Pinpoint the cell where the given text exists, returning its [x, y] midpoint coordinate. 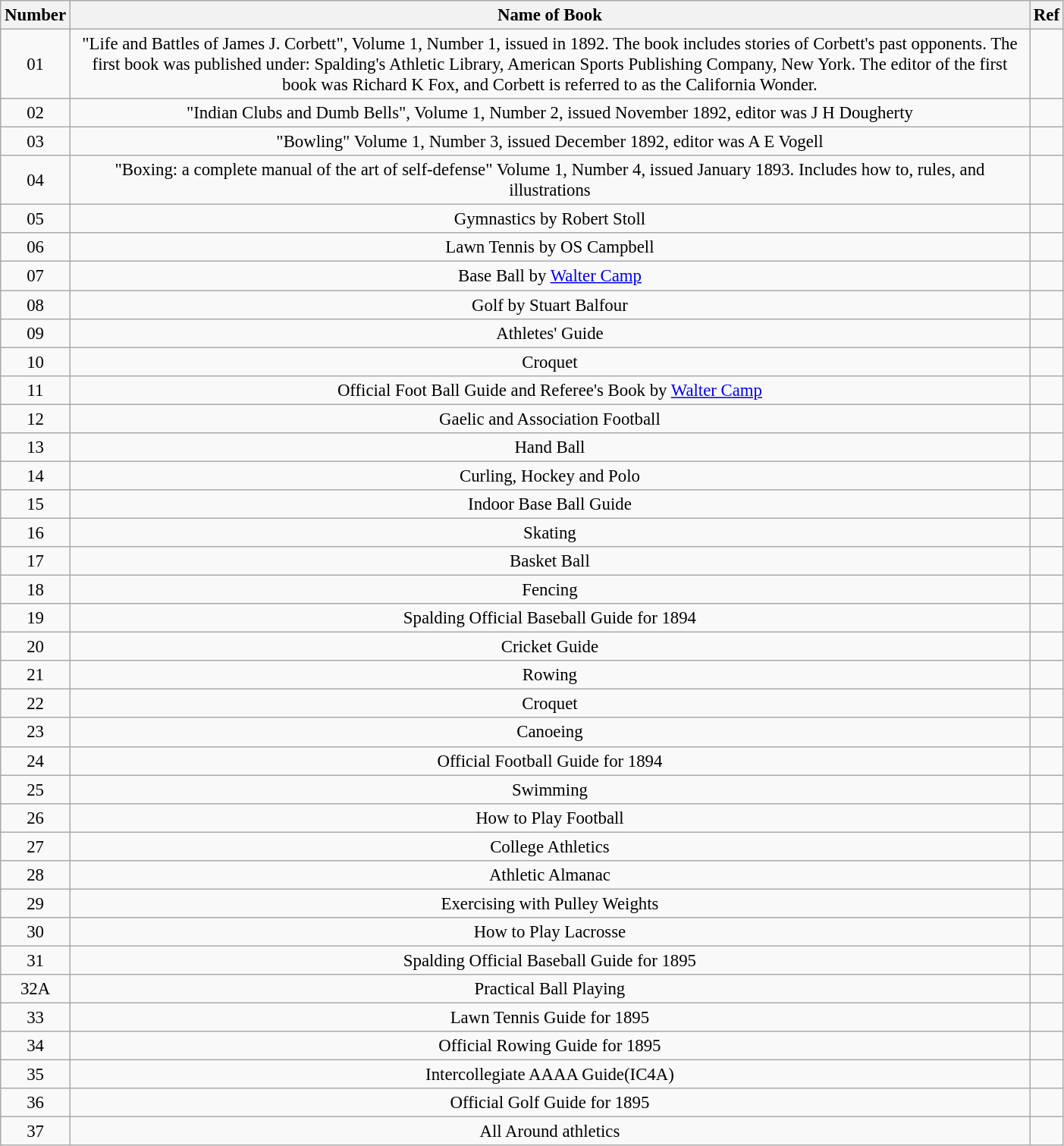
02 [36, 113]
05 [36, 219]
34 [36, 1046]
Official Football Guide for 1894 [549, 761]
Curling, Hockey and Polo [549, 476]
Official Golf Guide for 1895 [549, 1103]
Indoor Base Ball Guide [549, 504]
"Bowling" Volume 1, Number 3, issued December 1892, editor was A E Vogell [549, 142]
Swimming [549, 790]
12 [36, 419]
Athletic Almanac [549, 875]
30 [36, 932]
Practical Ball Playing [549, 989]
Athletes' Guide [549, 333]
Golf by Stuart Balfour [549, 305]
06 [36, 248]
16 [36, 532]
22 [36, 704]
01 [36, 64]
31 [36, 960]
19 [36, 618]
14 [36, 476]
Exercising with Pulley Weights [549, 903]
Base Ball by Walter Camp [549, 276]
Official Foot Ball Guide and Referee's Book by Walter Camp [549, 390]
20 [36, 647]
Spalding Official Baseball Guide for 1894 [549, 618]
Intercollegiate AAAA Guide(IC4A) [549, 1075]
03 [36, 142]
Canoeing [549, 733]
Fencing [549, 590]
Hand Ball [549, 447]
28 [36, 875]
17 [36, 561]
26 [36, 818]
29 [36, 903]
09 [36, 333]
33 [36, 1018]
35 [36, 1075]
21 [36, 675]
32A [36, 989]
Gaelic and Association Football [549, 419]
Cricket Guide [549, 647]
Lawn Tennis by OS Campbell [549, 248]
Official Rowing Guide for 1895 [549, 1046]
Name of Book [549, 15]
11 [36, 390]
All Around athletics [549, 1132]
13 [36, 447]
"Indian Clubs and Dumb Bells", Volume 1, Number 2, issued November 1892, editor was J H Dougherty [549, 113]
How to Play Football [549, 818]
08 [36, 305]
How to Play Lacrosse [549, 932]
04 [36, 181]
Lawn Tennis Guide for 1895 [549, 1018]
36 [36, 1103]
37 [36, 1132]
"Boxing: a complete manual of the art of self-defense" Volume 1, Number 4, issued January 1893. Includes how to, rules, and illustrations [549, 181]
Basket Ball [549, 561]
25 [36, 790]
College Athletics [549, 846]
Number [36, 15]
24 [36, 761]
Skating [549, 532]
Rowing [549, 675]
10 [36, 362]
Gymnastics by Robert Stoll [549, 219]
23 [36, 733]
27 [36, 846]
18 [36, 590]
Ref [1047, 15]
15 [36, 504]
07 [36, 276]
Spalding Official Baseball Guide for 1895 [549, 960]
